Return the (X, Y) coordinate for the center point of the cell that contains the specified text.  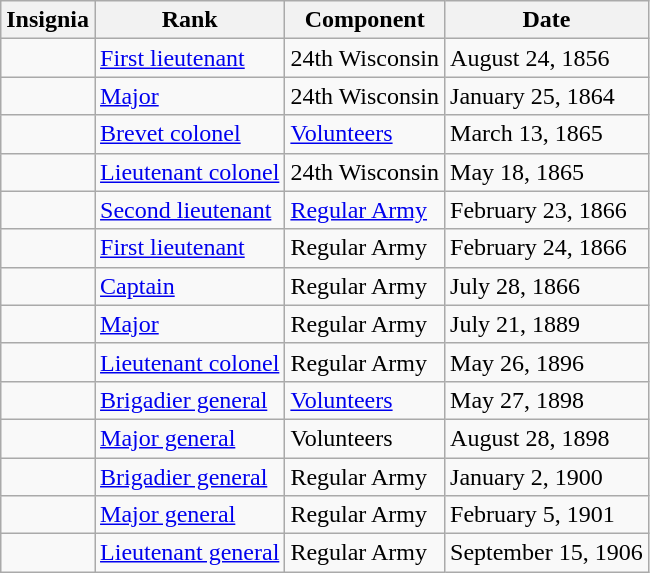
January 25, 1864 (547, 96)
August 24, 1856 (547, 58)
May 26, 1896 (547, 362)
Captain (190, 286)
March 13, 1865 (547, 134)
Date (547, 20)
Component (365, 20)
Second lieutenant (190, 210)
July 21, 1889 (547, 324)
February 24, 1866 (547, 248)
Insignia (48, 20)
July 28, 1866 (547, 286)
February 5, 1901 (547, 515)
August 28, 1898 (547, 438)
Rank (190, 20)
Brevet colonel (190, 134)
Lieutenant general (190, 553)
January 2, 1900 (547, 477)
September 15, 1906 (547, 553)
May 18, 1865 (547, 172)
May 27, 1898 (547, 400)
February 23, 1866 (547, 210)
